Extract the (X, Y) coordinate from the center of the cell holding the provided text.  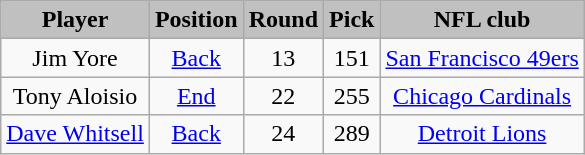
289 (352, 134)
22 (283, 96)
Pick (352, 20)
Position (196, 20)
13 (283, 58)
Tony Aloisio (76, 96)
151 (352, 58)
Player (76, 20)
Round (283, 20)
End (196, 96)
NFL club (482, 20)
Detroit Lions (482, 134)
Dave Whitsell (76, 134)
24 (283, 134)
255 (352, 96)
Jim Yore (76, 58)
San Francisco 49ers (482, 58)
Chicago Cardinals (482, 96)
